Search for the cell housing the specified text and yield its [X, Y] center coordinate. 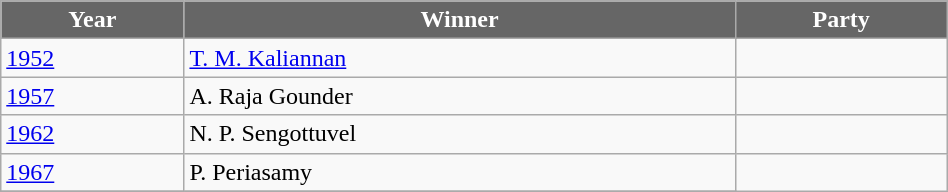
T. M. Kaliannan [460, 58]
Party [841, 20]
1962 [92, 134]
Year [92, 20]
P. Periasamy [460, 172]
A. Raja Gounder [460, 96]
1957 [92, 96]
N. P. Sengottuvel [460, 134]
Winner [460, 20]
1967 [92, 172]
1952 [92, 58]
